Identify which cell holds the provided text, then report its (X, Y) central coordinate. 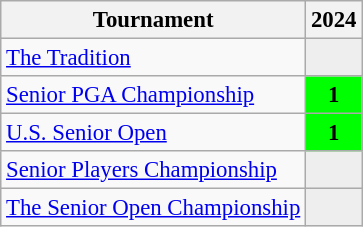
U.S. Senior Open (154, 133)
The Tradition (154, 58)
The Senior Open Championship (154, 208)
Senior PGA Championship (154, 95)
Senior Players Championship (154, 170)
Tournament (154, 20)
2024 (334, 20)
